Identify which cell holds the provided text, then report its (x, y) central coordinate. 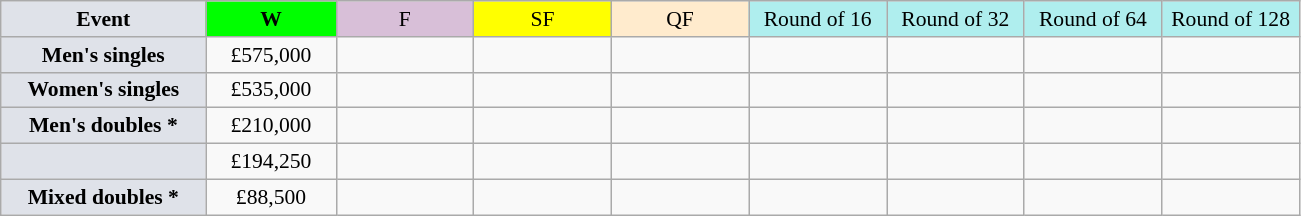
F (405, 19)
Women's singles (104, 90)
Round of 64 (1093, 19)
Round of 128 (1231, 19)
Round of 16 (818, 19)
£88,500 (271, 197)
£535,000 (271, 90)
W (271, 19)
Mixed doubles * (104, 197)
£194,250 (271, 162)
Men's singles (104, 55)
Round of 32 (955, 19)
QF (680, 19)
£210,000 (271, 126)
SF (543, 19)
Event (104, 19)
£575,000 (271, 55)
Men's doubles * (104, 126)
